Detect which cell encompasses the target text, then output its (X, Y) center coordinate. 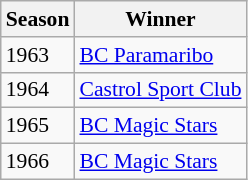
Season (38, 19)
BC Paramaribo (160, 55)
1963 (38, 55)
Castrol Sport Club (160, 90)
1964 (38, 90)
1965 (38, 126)
1966 (38, 162)
Winner (160, 19)
